Output the [X, Y] coordinate of the center of the cell containing the given text.  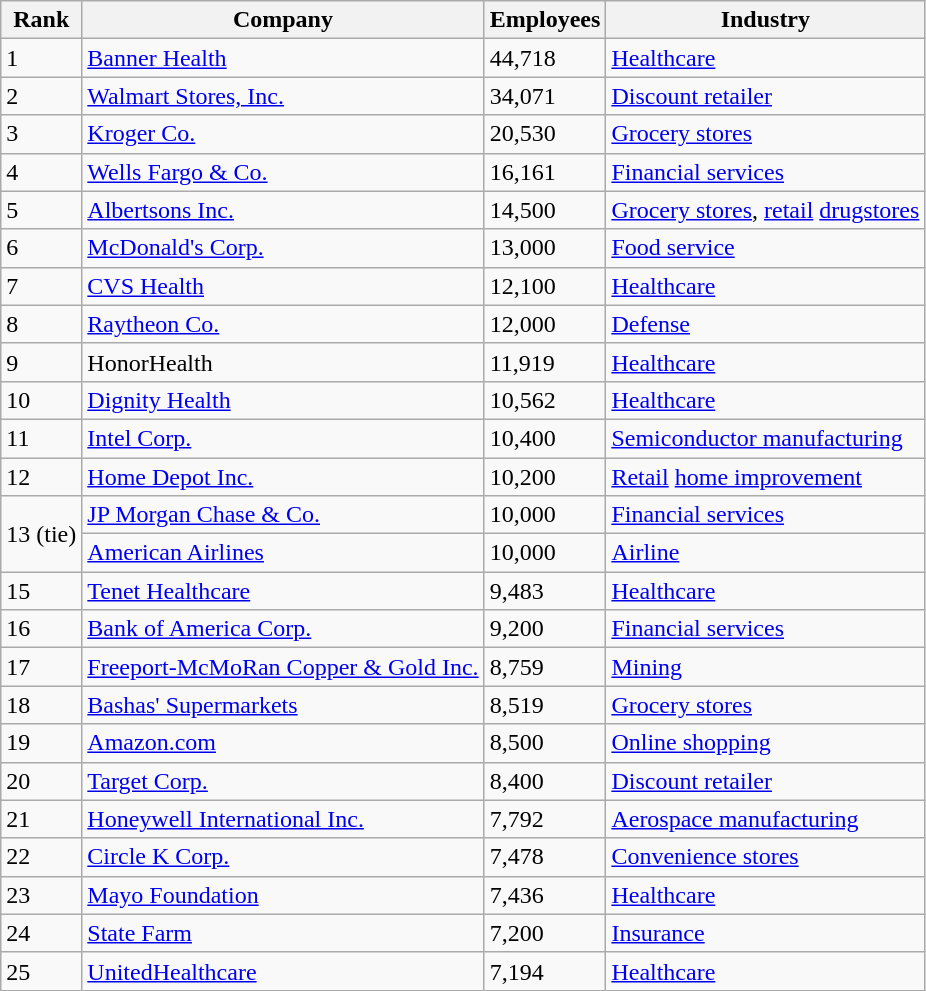
Food service [766, 248]
CVS Health [283, 286]
7,200 [545, 933]
Tenet Healthcare [283, 591]
16,161 [545, 172]
10,200 [545, 477]
Banner Health [283, 58]
JP Morgan Chase & Co. [283, 515]
Circle K Corp. [283, 857]
Employees [545, 20]
Rank [42, 20]
UnitedHealthcare [283, 971]
11,919 [545, 362]
17 [42, 667]
Aerospace manufacturing [766, 819]
12,000 [545, 324]
34,071 [545, 96]
Defense [766, 324]
7,792 [545, 819]
12,100 [545, 286]
3 [42, 134]
7,436 [545, 895]
8,759 [545, 667]
Honeywell International Inc. [283, 819]
8,519 [545, 705]
Intel Corp. [283, 438]
14,500 [545, 210]
Home Depot Inc. [283, 477]
11 [42, 438]
24 [42, 933]
19 [42, 743]
Bank of America Corp. [283, 629]
10 [42, 400]
Industry [766, 20]
Amazon.com [283, 743]
9,200 [545, 629]
15 [42, 591]
25 [42, 971]
10,562 [545, 400]
8,500 [545, 743]
16 [42, 629]
Airline [766, 553]
Freeport-McMoRan Copper & Gold Inc. [283, 667]
7,194 [545, 971]
Retail home improvement [766, 477]
44,718 [545, 58]
Wells Fargo & Co. [283, 172]
1 [42, 58]
6 [42, 248]
9 [42, 362]
Target Corp. [283, 781]
23 [42, 895]
18 [42, 705]
20 [42, 781]
10,400 [545, 438]
13,000 [545, 248]
8 [42, 324]
22 [42, 857]
Company [283, 20]
12 [42, 477]
2 [42, 96]
Mayo Foundation [283, 895]
Semiconductor manufacturing [766, 438]
21 [42, 819]
Raytheon Co. [283, 324]
Walmart Stores, Inc. [283, 96]
7 [42, 286]
Mining [766, 667]
5 [42, 210]
Bashas' Supermarkets [283, 705]
McDonald's Corp. [283, 248]
Insurance [766, 933]
Online shopping [766, 743]
7,478 [545, 857]
9,483 [545, 591]
State Farm [283, 933]
American Airlines [283, 553]
8,400 [545, 781]
Grocery stores, retail drugstores [766, 210]
Convenience stores [766, 857]
20,530 [545, 134]
Albertsons Inc. [283, 210]
Kroger Co. [283, 134]
HonorHealth [283, 362]
Dignity Health [283, 400]
13 (tie) [42, 534]
4 [42, 172]
